Search for the cell housing the specified text and yield its (X, Y) center coordinate. 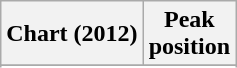
Chart (2012) (72, 34)
Peakposition (189, 34)
